For the text-containing cell, return its midpoint in [X, Y] coordinate format. 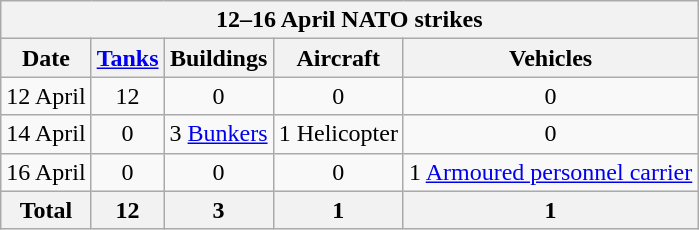
Vehicles [550, 58]
Tanks [128, 58]
Date [46, 58]
16 April [46, 172]
Aircraft [338, 58]
12–16 April NATO strikes [350, 20]
1 Helicopter [338, 134]
3 Bunkers [218, 134]
14 April [46, 134]
Buildings [218, 58]
3 [218, 210]
12 April [46, 96]
1 Armoured personnel carrier [550, 172]
Total [46, 210]
